For the text-containing cell, return its midpoint in [x, y] coordinate format. 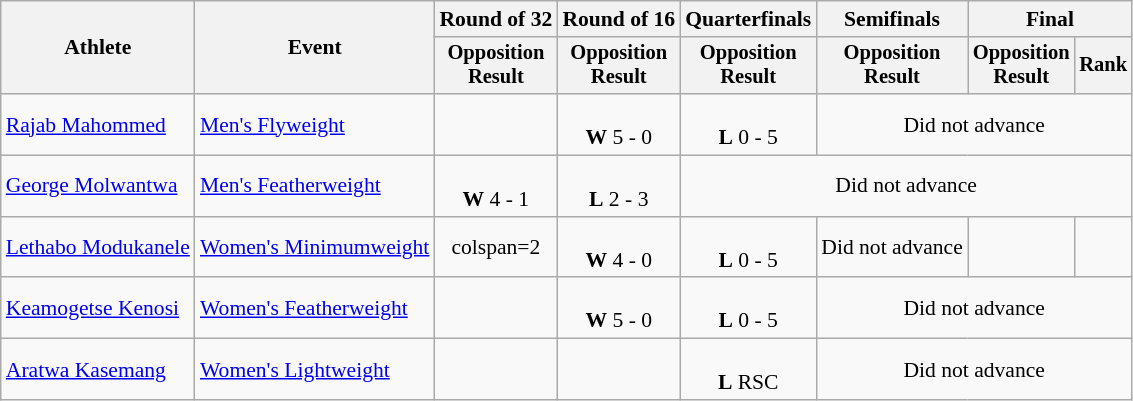
Men's Featherweight [315, 186]
Men's Flyweight [315, 124]
Round of 16 [618, 19]
Semifinals [892, 19]
Lethabo Modukanele [98, 248]
Aratwa Kasemang [98, 370]
Athlete [98, 48]
Rajab Mahommed [98, 124]
Final [1050, 19]
Women's Featherweight [315, 308]
Women's Lightweight [315, 370]
colspan=2 [496, 248]
Round of 32 [496, 19]
Rank [1103, 66]
Keamogetse Kenosi [98, 308]
Event [315, 48]
W 4 - 0 [618, 248]
George Molwantwa [98, 186]
Quarterfinals [748, 19]
L RSC [748, 370]
W 4 - 1 [496, 186]
Women's Minimumweight [315, 248]
L 2 - 3 [618, 186]
